For the text-containing cell, return its midpoint in [X, Y] coordinate format. 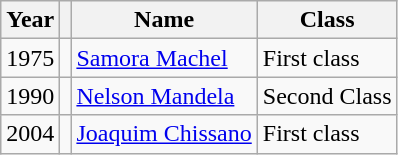
Name [164, 20]
Joaquim Chissano [164, 134]
Samora Machel [164, 58]
Nelson Mandela [164, 96]
1990 [30, 96]
2004 [30, 134]
Second Class [327, 96]
Year [30, 20]
Class [327, 20]
1975 [30, 58]
